Search for the cell housing the specified text and yield its [x, y] center coordinate. 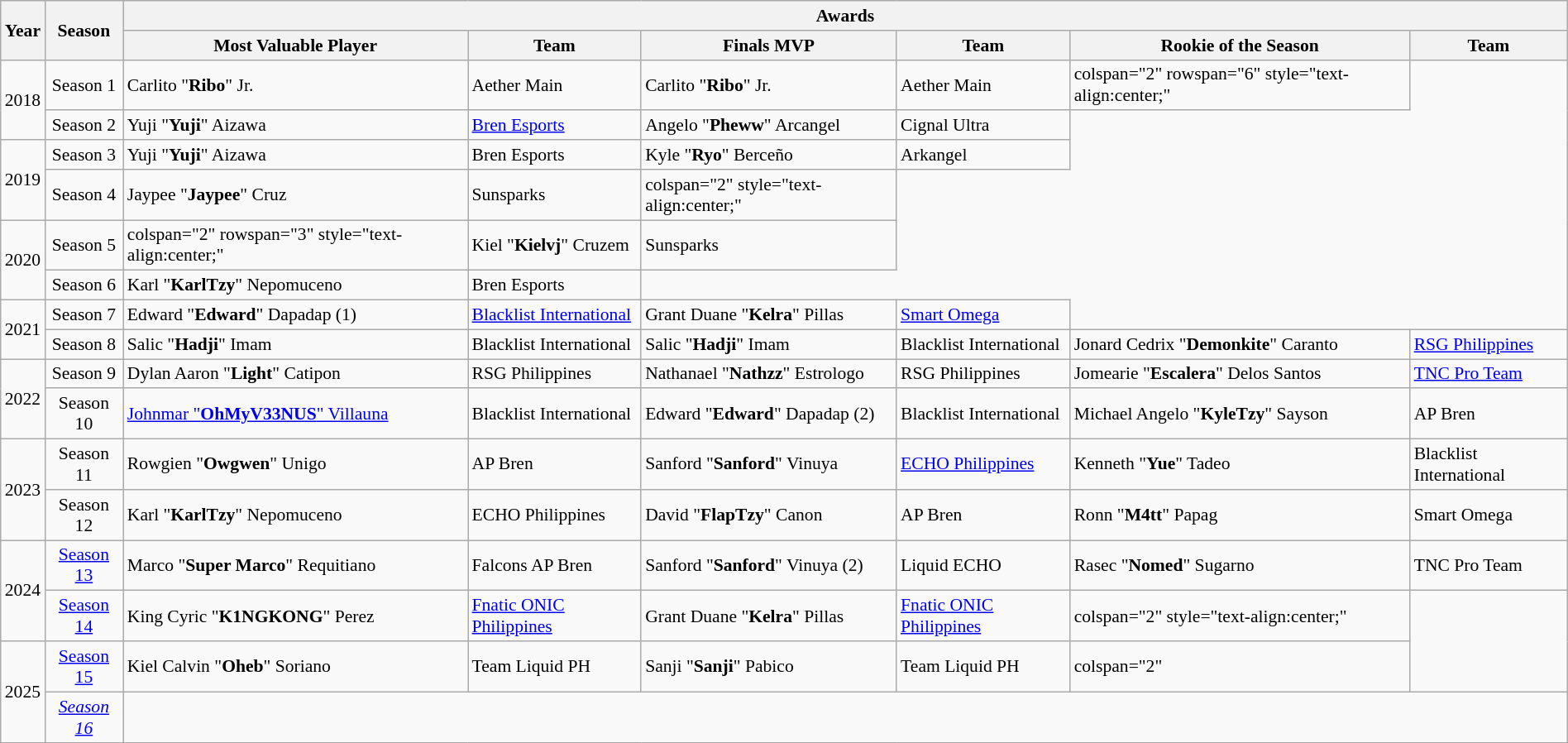
Season 7 [84, 315]
Johnmar "OhMyV33NUS" Villauna [296, 414]
Jomearie "Escalera" Delos Santos [1241, 374]
Season 6 [84, 285]
Season 13 [84, 566]
Season 4 [84, 195]
Season 9 [84, 374]
Arkangel [983, 155]
Sanji "Sanji" Pabico [769, 667]
Season 16 [84, 717]
Ronn "M4tt" Papag [1241, 515]
David "FlapTzy" Canon [769, 515]
colspan="2" [1241, 667]
2023 [23, 490]
Michael Angelo "KyleTzy" Sayson [1241, 414]
Awards [845, 16]
Cignal Ultra [983, 126]
Sanford "Sanford" Vinuya [769, 465]
Sanford "Sanford" Vinuya (2) [769, 566]
2019 [23, 180]
Season 11 [84, 465]
Season 15 [84, 667]
Season 14 [84, 616]
Season 10 [84, 414]
Season 5 [84, 245]
Edward "Edward" Dapadap (1) [296, 315]
Angelo "Pheww" Arcangel [769, 126]
Kyle "Ryo" Berceño [769, 155]
Kenneth "Yue" Tadeo [1241, 465]
2020 [23, 260]
King Cyric "K1NGKONG" Perez [296, 616]
colspan="2" rowspan="3" style="text-align:center;" [296, 245]
Season 1 [84, 84]
Nathanael "Nathzz" Estrologo [769, 374]
Marco "Super Marco" Requitiano [296, 566]
Rowgien "Owgwen" Unigo [296, 465]
Liquid ECHO [983, 566]
Kiel "Kielvj" Cruzem [555, 245]
Finals MVP [769, 46]
Most Valuable Player [296, 46]
Year [23, 30]
colspan="2" rowspan="6" style="text-align:center;" [1241, 84]
2021 [23, 329]
Dylan Aaron "Light" Catipon [296, 374]
Season [84, 30]
Season 12 [84, 515]
2025 [23, 692]
2024 [23, 591]
Edward "Edward" Dapadap (2) [769, 414]
Season 8 [84, 344]
Falcons AP Bren [555, 566]
Jonard Cedrix "Demonkite" Caranto [1241, 344]
2022 [23, 399]
Jaypee "Jaypee" Cruz [296, 195]
Rookie of the Season [1241, 46]
Season 2 [84, 126]
Rasec "Nomed" Sugarno [1241, 566]
Season 3 [84, 155]
2018 [23, 99]
Kiel Calvin "Oheb" Soriano [296, 667]
